From the cell containing the given text, extract its center point as [x, y] coordinate. 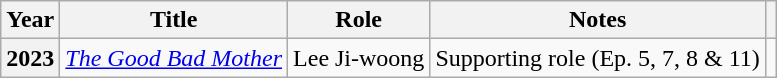
Title [174, 20]
Lee Ji-woong [359, 58]
The Good Bad Mother [174, 58]
Supporting role (Ep. 5, 7, 8 & 11) [598, 58]
Notes [598, 20]
Role [359, 20]
Year [30, 20]
2023 [30, 58]
